Return (X, Y) of the center of cell containing provided text 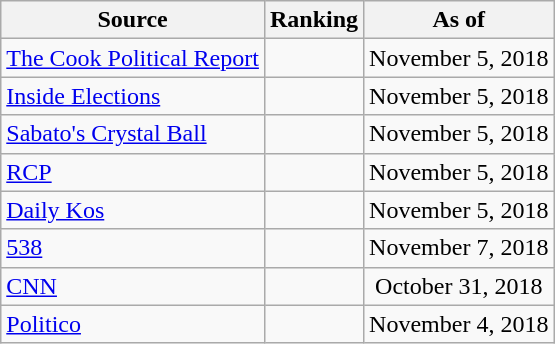
October 31, 2018 (459, 286)
Ranking (314, 20)
November 7, 2018 (459, 248)
The Cook Political Report (133, 58)
Inside Elections (133, 96)
538 (133, 248)
CNN (133, 286)
November 4, 2018 (459, 324)
Source (133, 20)
Daily Kos (133, 210)
As of (459, 20)
RCP (133, 172)
Politico (133, 324)
Sabato's Crystal Ball (133, 134)
